Return (x, y) of the center of cell containing provided text 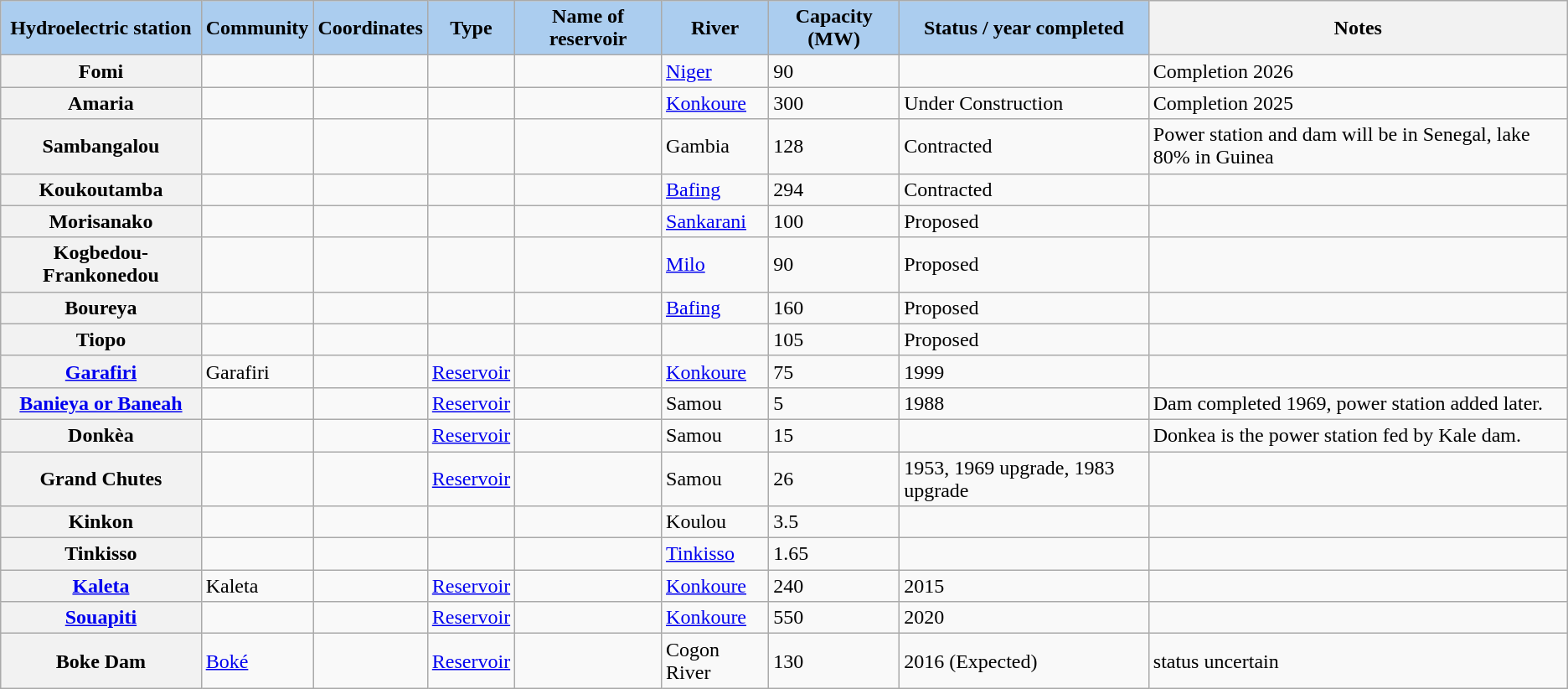
1988 (1024, 403)
Sankarani (715, 221)
240 (834, 586)
Completion 2026 (1358, 71)
Koukoutamba (101, 189)
Power station and dam will be in Senegal, lake 80% in Guinea (1358, 146)
26 (834, 478)
15 (834, 435)
160 (834, 308)
2016 (Expected) (1024, 661)
1953, 1969 upgrade, 1983 upgrade (1024, 478)
5 (834, 403)
2015 (1024, 586)
Koulou (715, 522)
1999 (1024, 371)
Fomi (101, 71)
Boke Dam (101, 661)
294 (834, 189)
Gambia (715, 146)
Type (471, 28)
Amaria (101, 103)
Milo (715, 265)
1.65 (834, 554)
Kinkon (101, 522)
Cogon River (715, 661)
Donkea is the power station fed by Kale dam. (1358, 435)
Name of reservoir (588, 28)
Coordinates (370, 28)
Status / year completed (1024, 28)
Banieya or Baneah (101, 403)
Souapiti (101, 618)
Niger (715, 71)
Capacity (MW) (834, 28)
100 (834, 221)
Dam completed 1969, power station added later. (1358, 403)
Hydroelectric station (101, 28)
Community (257, 28)
Tiopo (101, 339)
Boureya (101, 308)
550 (834, 618)
130 (834, 661)
2020 (1024, 618)
300 (834, 103)
status uncertain (1358, 661)
105 (834, 339)
Notes (1358, 28)
128 (834, 146)
3.5 (834, 522)
Completion 2025 (1358, 103)
Sambangalou (101, 146)
Grand Chutes (101, 478)
River (715, 28)
75 (834, 371)
Morisanako (101, 221)
Under Construction (1024, 103)
Donkèa (101, 435)
Boké (257, 661)
Kogbedou-Frankonedou (101, 265)
